From the cell containing the given text, extract its center point as (X, Y) coordinate. 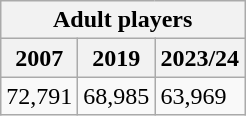
2023/24 (200, 58)
Adult players (123, 20)
68,985 (116, 96)
2007 (40, 58)
72,791 (40, 96)
63,969 (200, 96)
2019 (116, 58)
